Detect which cell encompasses the target text, then output its (X, Y) center coordinate. 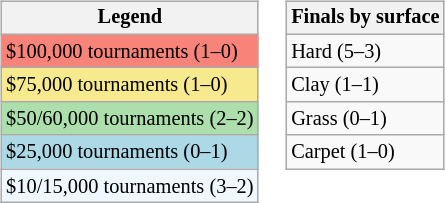
Carpet (1–0) (365, 152)
Clay (1–1) (365, 85)
Hard (5–3) (365, 51)
Grass (0–1) (365, 119)
$25,000 tournaments (0–1) (130, 152)
$75,000 tournaments (1–0) (130, 85)
$10/15,000 tournaments (3–2) (130, 186)
$100,000 tournaments (1–0) (130, 51)
$50/60,000 tournaments (2–2) (130, 119)
Finals by surface (365, 18)
Legend (130, 18)
